Locate the cell with the specified text and output its (X, Y) center coordinate. 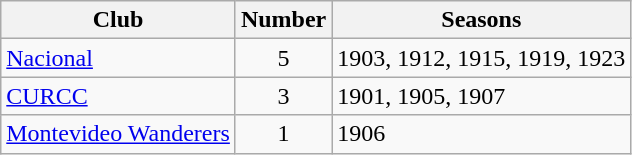
1901, 1905, 1907 (482, 96)
Seasons (482, 20)
Number (283, 20)
3 (283, 96)
Nacional (118, 58)
1906 (482, 134)
1903, 1912, 1915, 1919, 1923 (482, 58)
CURCC (118, 96)
Montevideo Wanderers (118, 134)
1 (283, 134)
Club (118, 20)
5 (283, 58)
